Return [X, Y] of the center of cell containing provided text 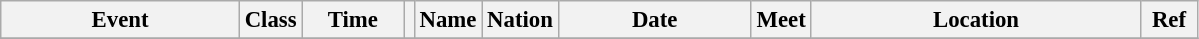
Class [270, 20]
Nation [520, 20]
Date [654, 20]
Event [120, 20]
Meet [781, 20]
Time [353, 20]
Name [448, 20]
Ref [1169, 20]
Location [976, 20]
